Search for the cell housing the specified text and yield its (x, y) center coordinate. 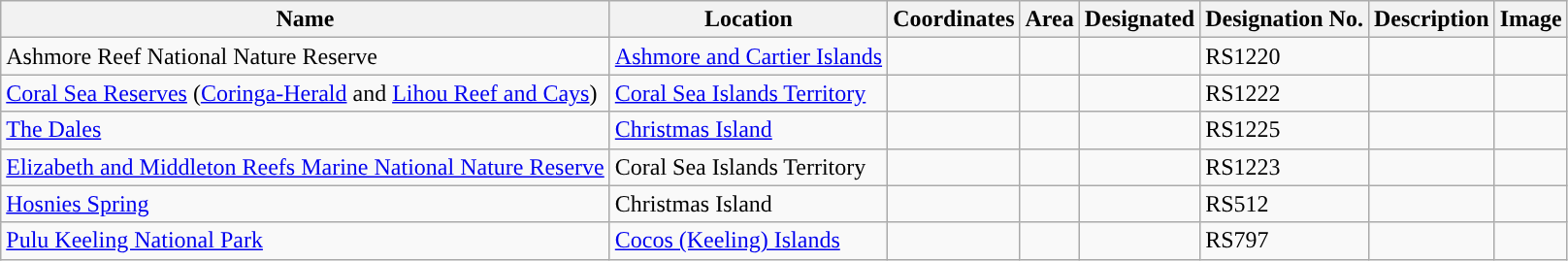
Image (1531, 19)
Designated (1139, 19)
The Dales (306, 130)
RS797 (1285, 241)
RS512 (1285, 204)
RS1220 (1285, 56)
Description (1431, 19)
Area (1050, 19)
Ashmore Reef National Nature Reserve (306, 56)
RS1222 (1285, 93)
Location (748, 19)
Name (306, 19)
Cocos (Keeling) Islands (748, 241)
RS1223 (1285, 167)
Coordinates (954, 19)
Pulu Keeling National Park (306, 241)
Ashmore and Cartier Islands (748, 56)
Coral Sea Reserves (Coringa-Herald and Lihou Reef and Cays) (306, 93)
Elizabeth and Middleton Reefs Marine National Nature Reserve (306, 167)
Hosnies Spring (306, 204)
RS1225 (1285, 130)
Designation No. (1285, 19)
